Output the [x, y] coordinate of the center of the cell containing the given text.  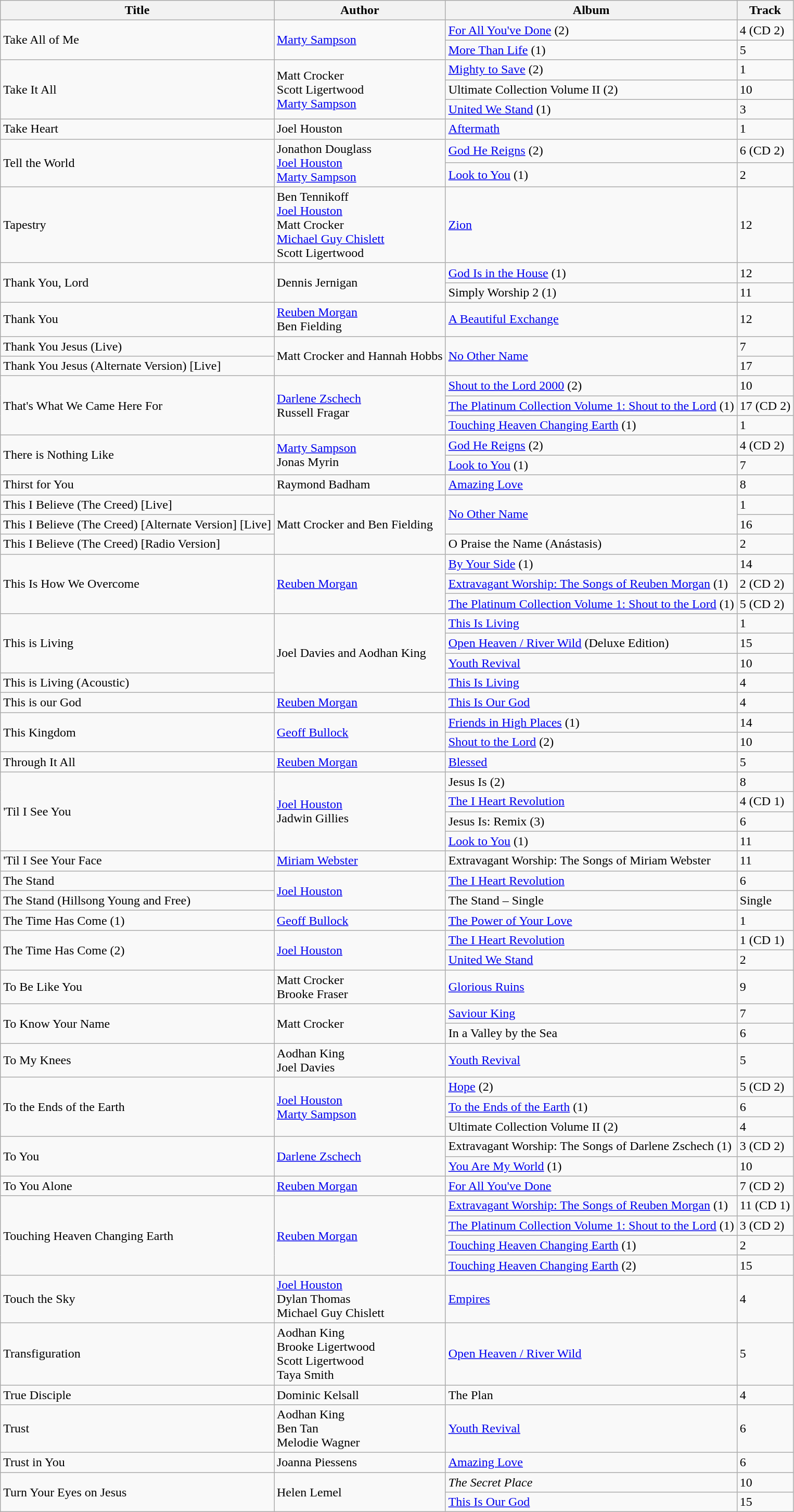
To You [137, 1156]
This Kingdom [137, 732]
This I Believe (The Creed) [Alternate Version] [Live] [137, 524]
To Know Your Name [137, 1024]
Matt Crocker and Ben Fielding [360, 524]
Author [360, 10]
The Stand – Single [591, 900]
Matt Crocker Brooke Fraser [360, 986]
This I Believe (The Creed) [Live] [137, 505]
Ben Tennikoff Joel Houston Matt Crocker Michael Guy Chislett Scott Ligertwood [360, 225]
The Power of Your Love [591, 920]
A Beautiful Exchange [591, 319]
By Your Side (1) [591, 564]
Reuben Morgan Ben Fielding [360, 319]
The Time Has Come (1) [137, 920]
There is Nothing Like [137, 455]
Joanna Piessens [360, 1463]
For All You've Done [591, 1186]
Shout to the Lord (2) [591, 742]
Trust [137, 1429]
Thank You, Lord [137, 282]
Take Heart [137, 129]
Open Heaven / River Wild (Deluxe Edition) [591, 643]
For All You've Done (2) [591, 30]
Tell the World [137, 163]
Hope (2) [591, 1087]
17 [765, 366]
This is our God [137, 703]
Transfiguration [137, 1353]
The Stand [137, 881]
Blessed [591, 762]
Touching Heaven Changing Earth [137, 1235]
This I Believe (The Creed) [Radio Version] [137, 544]
Zion [591, 225]
Touch the Sky [137, 1299]
Darlene Zschech Russell Fragar [360, 406]
Touching Heaven Changing Earth (2) [591, 1265]
Thank You Jesus (Live) [137, 346]
Thank You Jesus (Alternate Version) [Live] [137, 366]
Thirst for You [137, 485]
'Til I See You [137, 811]
Jesus Is: Remix (3) [591, 821]
Darlene Zschech [360, 1156]
In a Valley by the Sea [591, 1033]
True Disciple [137, 1394]
This is Living (Acoustic) [137, 683]
3 [765, 109]
Tapestry [137, 225]
Aodhan King Joel Davies [360, 1060]
You Are My World (1) [591, 1166]
Saviour King [591, 1014]
This Is How We Overcome [137, 584]
Aodhan King Brooke Ligertwood Scott Ligertwood Taya Smith [360, 1353]
Shout to the Lord 2000 (2) [591, 386]
Mighty to Save (2) [591, 70]
Trust in You [137, 1463]
Single [765, 900]
That's What We Came Here For [137, 406]
Album [591, 10]
17 (CD 2) [765, 406]
To the Ends of the Earth [137, 1107]
To Be Like You [137, 986]
Simply Worship 2 (1) [591, 292]
God Is in the House (1) [591, 273]
16 [765, 524]
Turn Your Eyes on Jesus [137, 1492]
To My Knees [137, 1060]
11 (CD 1) [765, 1206]
4 (CD 1) [765, 802]
United We Stand [591, 960]
Helen Lemel [360, 1492]
Marty Sampson [360, 40]
Track [765, 10]
Dominic Kelsall [360, 1394]
This is Living [137, 643]
6 (CD 2) [765, 151]
Aodhan King Ben Tan Melodie Wagner [360, 1429]
2 (CD 2) [765, 584]
Open Heaven / River Wild [591, 1353]
7 (CD 2) [765, 1186]
To the Ends of the Earth (1) [591, 1107]
9 [765, 986]
Glorious Ruins [591, 986]
Dennis Jernigan [360, 282]
Friends in High Places (1) [591, 722]
The Plan [591, 1394]
'Til I See Your Face [137, 861]
To You Alone [137, 1186]
Empires [591, 1299]
Joel Houston Dylan Thomas Michael Guy Chislett [360, 1299]
Joel Davies and Aodhan King [360, 653]
Jesus Is (2) [591, 782]
Thank You [137, 319]
O Praise the Name (Anástasis) [591, 544]
Matt Crocker and Hannah Hobbs [360, 356]
United We Stand (1) [591, 109]
Matt Crocker Scott Ligertwood Marty Sampson [360, 89]
Take It All [137, 89]
Extravagant Worship: The Songs of Miriam Webster [591, 861]
Aftermath [591, 129]
Matt Crocker [360, 1024]
The Secret Place [591, 1482]
Marty Sampson Jonas Myrin [360, 455]
Joel Houston Marty Sampson [360, 1107]
Jonathon Douglass Joel Houston Marty Sampson [360, 163]
Joel Houston Jadwin Gillies [360, 811]
The Stand (Hillsong Young and Free) [137, 900]
Through It All [137, 762]
1 (CD 1) [765, 940]
More Than Life (1) [591, 50]
Take All of Me [137, 40]
Extravagant Worship: The Songs of Darlene Zschech (1) [591, 1146]
The Time Has Come (2) [137, 950]
Title [137, 10]
Raymond Badham [360, 485]
Miriam Webster [360, 861]
